For the text-containing cell, return its midpoint in (X, Y) coordinate format. 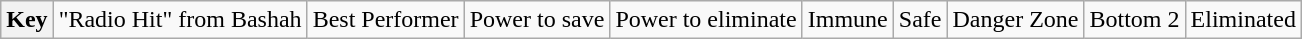
Best Performer (386, 20)
Power to save (537, 20)
Danger Zone (1016, 20)
Immune (848, 20)
Safe (920, 20)
Key (27, 20)
Bottom 2 (1134, 20)
"Radio Hit" from Bashah (180, 20)
Power to eliminate (706, 20)
Eliminated (1243, 20)
